For the text-containing cell, return its midpoint in (X, Y) coordinate format. 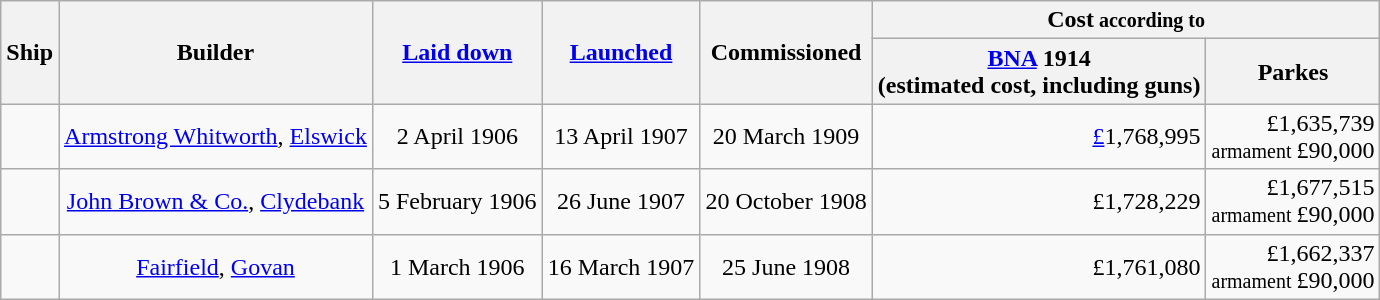
£1,635,739armament £90,000 (1293, 136)
Commissioned (786, 52)
Armstrong Whitworth, Elswick (216, 136)
£1,761,080 (1039, 266)
£1,768,995 (1039, 136)
25 June 1908 (786, 266)
26 June 1907 (621, 202)
Fairfield, Govan (216, 266)
Parkes (1293, 72)
Ship (30, 52)
Launched (621, 52)
1 March 1906 (457, 266)
2 April 1906 (457, 136)
Builder (216, 52)
£1,662,337armament £90,000 (1293, 266)
20 March 1909 (786, 136)
Laid down (457, 52)
5 February 1906 (457, 202)
John Brown & Co., Clydebank (216, 202)
£1,677,515armament £90,000 (1293, 202)
Cost according to (1126, 20)
16 March 1907 (621, 266)
BNA 1914 (estimated cost, including guns) (1039, 72)
20 October 1908 (786, 202)
13 April 1907 (621, 136)
£1,728,229 (1039, 202)
